Return [x, y] of the center of cell containing provided text 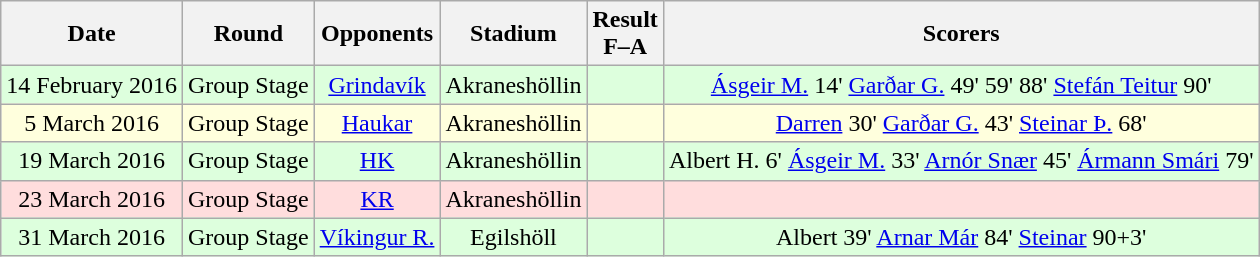
KR [377, 199]
Darren 30' Garðar G. 43' Steinar Þ. 68' [961, 123]
Albert H. 6' Ásgeir M. 33' Arnór Snær 45' Ármann Smári 79' [961, 161]
31 March 2016 [92, 237]
Ásgeir M. 14' Garðar G. 49' 59' 88' Stefán Teitur 90' [961, 85]
Opponents [377, 34]
ResultF–A [625, 34]
Round [248, 34]
Scorers [961, 34]
Egilshöll [514, 237]
Haukar [377, 123]
HK [377, 161]
14 February 2016 [92, 85]
5 March 2016 [92, 123]
Date [92, 34]
19 March 2016 [92, 161]
Víkingur R. [377, 237]
Albert 39' Arnar Már 84' Steinar 90+3' [961, 237]
Grindavík [377, 85]
Stadium [514, 34]
23 March 2016 [92, 199]
